Identify which cell holds the provided text, then report its (x, y) central coordinate. 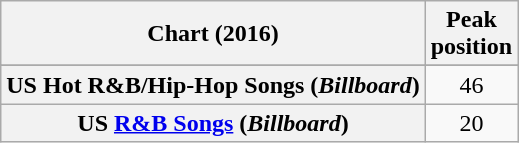
US Hot R&B/Hip-Hop Songs (Billboard) (213, 85)
Peakposition (471, 34)
46 (471, 85)
US R&B Songs (Billboard) (213, 123)
20 (471, 123)
Chart (2016) (213, 34)
